Determine the [X, Y] coordinate at the center of the cell enclosing the given text.  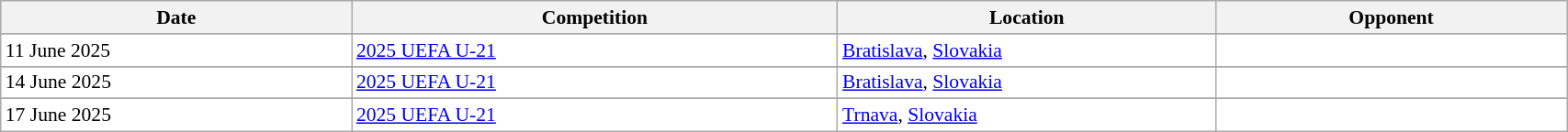
14 June 2025 [176, 82]
Competition [595, 17]
17 June 2025 [176, 115]
Trnava, Slovakia [1027, 115]
Location [1027, 17]
Date [176, 17]
Opponent [1391, 17]
11 June 2025 [176, 50]
